Return (x, y) of the center of cell containing provided text 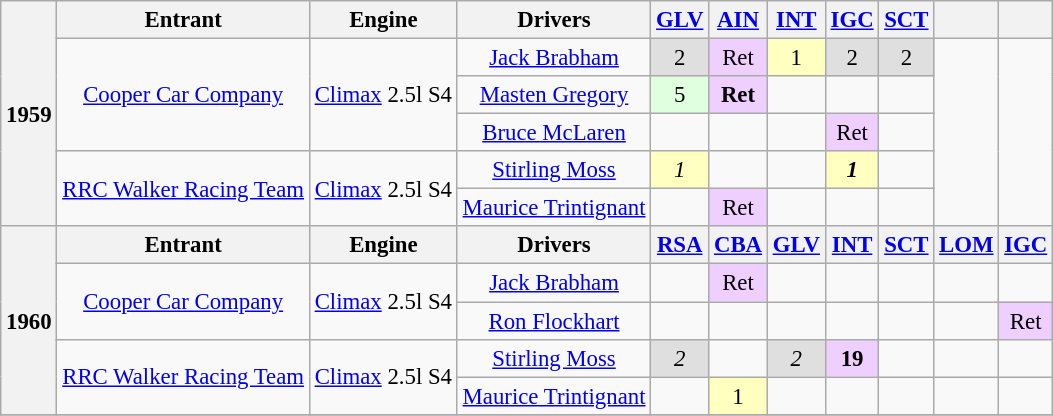
Masten Gregory (554, 95)
CBA (738, 245)
19 (852, 358)
1960 (29, 320)
AIN (738, 20)
1959 (29, 114)
LOM (966, 245)
Bruce McLaren (554, 133)
5 (680, 95)
Ron Flockhart (554, 321)
RSA (680, 245)
